Capture the cell that displays the provided text and extract its [X, Y] central coordinate. 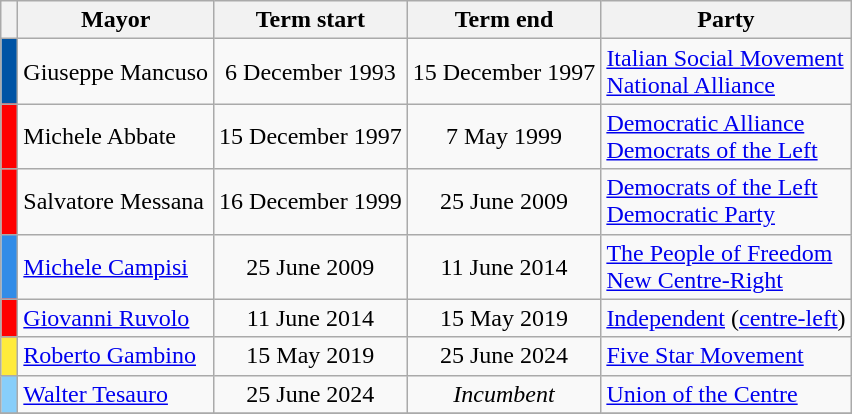
Party [726, 20]
Mayor [116, 20]
Term end [504, 20]
16 December 1999 [311, 202]
The People of FreedomNew Centre-Right [726, 266]
Italian Social MovementNational Alliance [726, 72]
7 May 1999 [504, 136]
Roberto Gambino [116, 356]
Salvatore Messana [116, 202]
Five Star Movement [726, 356]
Democrats of the LeftDemocratic Party [726, 202]
6 December 1993 [311, 72]
Independent (centre-left) [726, 318]
Democratic AllianceDemocrats of the Left [726, 136]
Union of the Centre [726, 394]
Term start [311, 20]
Michele Abbate [116, 136]
Giuseppe Mancuso [116, 72]
Michele Campisi [116, 266]
Giovanni Ruvolo [116, 318]
Walter Tesauro [116, 394]
Incumbent [504, 394]
